For the text-containing cell, return its midpoint in (x, y) coordinate format. 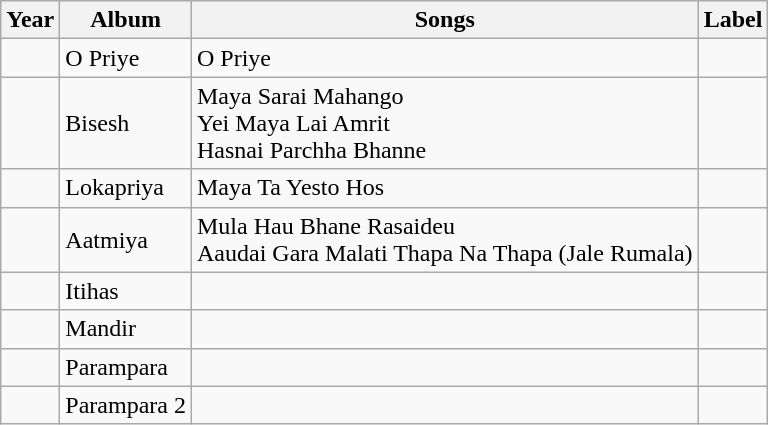
Songs (444, 20)
Album (126, 20)
Itihas (126, 291)
Maya Sarai MahangoYei Maya Lai AmritHasnai Parchha Bhanne (444, 123)
Label (733, 20)
Parampara (126, 367)
Bisesh (126, 123)
Lokapriya (126, 188)
Year (30, 20)
Aatmiya (126, 240)
Mula Hau Bhane RasaideuAaudai Gara Malati Thapa Na Thapa (Jale Rumala) (444, 240)
Mandir (126, 329)
Maya Ta Yesto Hos (444, 188)
Parampara 2 (126, 405)
